Return (X, Y) of the center of cell containing provided text 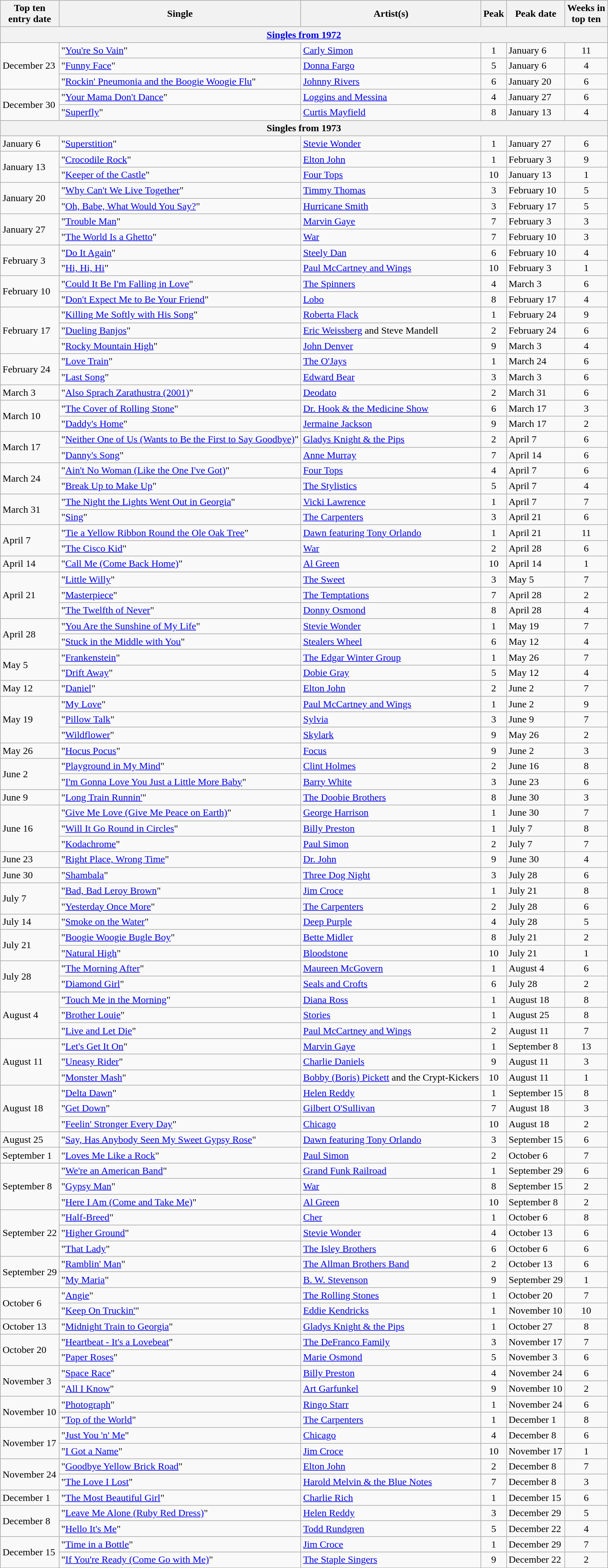
"Rocky Mountain High" (180, 346)
September 1 (30, 1155)
"All I Know" (180, 1389)
"Playground in My Mind" (180, 766)
"Boogie Woogie Bugle Boy" (180, 937)
Loggins and Messina (391, 97)
"Keep On Truckin'" (180, 1311)
"Masterpiece" (180, 595)
"Neither One of Us (Wants to Be the First to Say Goodbye)" (180, 439)
Deep Purple (391, 922)
Peak (494, 14)
March 10 (30, 416)
"Ain't No Woman (Like the One I've Got)" (180, 471)
Stories (391, 1015)
"You Are the Sunshine of My Life" (180, 626)
Singles from 1973 (304, 128)
Dobie Gray (391, 673)
"Little Willy" (180, 579)
"Danny's Song" (180, 455)
July 14 (30, 922)
"The Most Beautiful Girl" (180, 1498)
"Space Race" (180, 1373)
"Will It Go Round in Circles" (180, 828)
"Gypsy Man" (180, 1186)
"Paper Roses" (180, 1357)
"Last Song" (180, 377)
Harold Melvin & the Blue Notes (391, 1482)
"Live and Let Die" (180, 1031)
"Let's Get It On" (180, 1046)
"Also Sprach Zarathustra (2001)" (180, 393)
"The World Is a Ghetto" (180, 237)
The DeFranco Family (391, 1342)
"Why Can't We Live Together" (180, 190)
The Isley Brothers (391, 1249)
The O'Jays (391, 361)
"Could It Be I'm Falling in Love" (180, 284)
Maureen McGovern (391, 969)
"I'm Gonna Love You Just a Little More Baby" (180, 782)
"Bad, Bad Leroy Brown" (180, 891)
"Give Me Love (Give Me Peace on Earth)" (180, 813)
"Oh, Babe, What Would You Say?" (180, 206)
"You're So Vain" (180, 50)
"The Love I Lost" (180, 1482)
"Hello It's Me" (180, 1529)
"Drift Away" (180, 673)
Roberta Flack (391, 315)
Donna Fargo (391, 66)
"Do It Again" (180, 253)
Bloodstone (391, 953)
Carly Simon (391, 50)
The Doobie Brothers (391, 797)
Charlie Rich (391, 1498)
"Right Place, Wrong Time" (180, 859)
The Sweet (391, 579)
"Killing Me Softly with His Song" (180, 315)
Sylvia (391, 720)
"Wildflower" (180, 735)
The Allman Brothers Band (391, 1264)
"Keeper of the Castle" (180, 175)
"Daddy's Home" (180, 424)
"Loves Me Like a Rock" (180, 1155)
"The Night the Lights Went Out in Georgia" (180, 502)
"Call Me (Come Back Home)" (180, 564)
Gilbert O'Sullivan (391, 1108)
Marie Osmond (391, 1357)
Barry White (391, 782)
The Edgar Winter Group (391, 657)
"The Morning After" (180, 969)
October 27 (536, 1326)
"Break Up to Make Up" (180, 486)
Singles from 1972 (304, 35)
Charlie Daniels (391, 1062)
"Stuck in the Middle with You" (180, 642)
"Uneasy Rider" (180, 1062)
13 (586, 1046)
Single (180, 14)
"My Maria" (180, 1280)
Lobo (391, 299)
"Sing" (180, 517)
"Hi, Hi, Hi" (180, 268)
"Daniel" (180, 688)
Johnny Rivers (391, 81)
Three Dog Night (391, 875)
Curtis Mayfield (391, 112)
"Half-Breed" (180, 1218)
"Ramblin' Man" (180, 1264)
"Pillow Talk" (180, 720)
"My Love" (180, 704)
The Spinners (391, 284)
"Long Train Runnin'" (180, 797)
Hurricane Smith (391, 206)
John Denver (391, 346)
Eddie Kendricks (391, 1311)
"I Got a Name" (180, 1451)
"Time in a Bottle" (180, 1544)
"If You're Ready (Come Go with Me)" (180, 1560)
Vicki Lawrence (391, 502)
"Goodbye Yellow Brick Road" (180, 1467)
"Midnight Train to Georgia" (180, 1326)
Artist(s) (391, 14)
Donny Osmond (391, 610)
Peak date (536, 14)
Diana Ross (391, 1000)
"Brother Louie" (180, 1015)
"Leave Me Alone (Ruby Red Dress)" (180, 1513)
Art Garfunkel (391, 1389)
"The Cisco Kid" (180, 548)
"Crocodile Rock" (180, 159)
The Temptations (391, 595)
Grand Funk Railroad (391, 1171)
"Love Train" (180, 361)
September 22 (30, 1233)
"Kodachrome" (180, 844)
The Stylistics (391, 486)
"Angie" (180, 1295)
"Trouble Man" (180, 222)
"The Twelfth of Never" (180, 610)
"Heartbeat - It's a Lovebeat" (180, 1342)
"Here I Am (Come and Take Me)" (180, 1202)
Jermaine Jackson (391, 424)
"Shambala" (180, 875)
Clint Holmes (391, 766)
Top tenentry date (30, 14)
"Feelin' Stronger Every Day" (180, 1124)
"Say, Has Anybody Seen My Sweet Gypsy Rose" (180, 1140)
"Hocus Pocus" (180, 751)
The Staple Singers (391, 1560)
"Funny Face" (180, 66)
"Dueling Banjos" (180, 330)
Eric Weissberg and Steve Mandell (391, 330)
Dr. Hook & the Medicine Show (391, 408)
B. W. Stevenson (391, 1280)
The Rolling Stones (391, 1295)
Deodato (391, 393)
"Diamond Girl" (180, 984)
"Touch Me in the Morning" (180, 1000)
Skylark (391, 735)
Bette Midler (391, 937)
Edward Bear (391, 377)
"Smoke on the Water" (180, 922)
Bobby (Boris) Pickett and the Crypt-Kickers (391, 1077)
George Harrison (391, 813)
Timmy Thomas (391, 190)
"Monster Mash" (180, 1077)
Seals and Crofts (391, 984)
"We're an American Band" (180, 1171)
Steely Dan (391, 253)
Focus (391, 751)
"Just You 'n' Me" (180, 1435)
"Superstition" (180, 144)
Stealers Wheel (391, 642)
"Yesterday Once More" (180, 906)
"Frankenstein" (180, 657)
"That Lady" (180, 1249)
Anne Murray (391, 455)
Dr. John (391, 859)
"Get Down" (180, 1108)
"Tie a Yellow Ribbon Round the Ole Oak Tree" (180, 533)
"Photograph" (180, 1404)
"Natural High" (180, 953)
"Delta Dawn" (180, 1093)
Ringo Starr (391, 1404)
"Top of the World" (180, 1420)
"Rockin' Pneumonia and the Boogie Woogie Flu" (180, 81)
Weeks intop ten (586, 14)
December 23 (30, 66)
"The Cover of Rolling Stone" (180, 408)
"Superfly" (180, 112)
"Your Mama Don't Dance" (180, 97)
December 30 (30, 105)
Todd Rundgren (391, 1529)
"Don't Expect Me to Be Your Friend" (180, 299)
"Higher Ground" (180, 1233)
Cher (391, 1218)
